Output the [X, Y] coordinate of the center of the cell containing the given text.  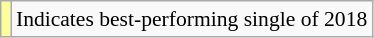
Indicates best-performing single of 2018 [192, 19]
